Return the [x, y] coordinate for the center point of the cell that contains the specified text.  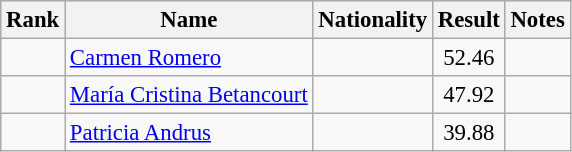
Patricia Andrus [189, 133]
Notes [538, 20]
Carmen Romero [189, 58]
María Cristina Betancourt [189, 95]
Rank [33, 20]
39.88 [468, 133]
47.92 [468, 95]
52.46 [468, 58]
Name [189, 20]
Result [468, 20]
Nationality [372, 20]
